For the text-containing cell, return its midpoint in (X, Y) coordinate format. 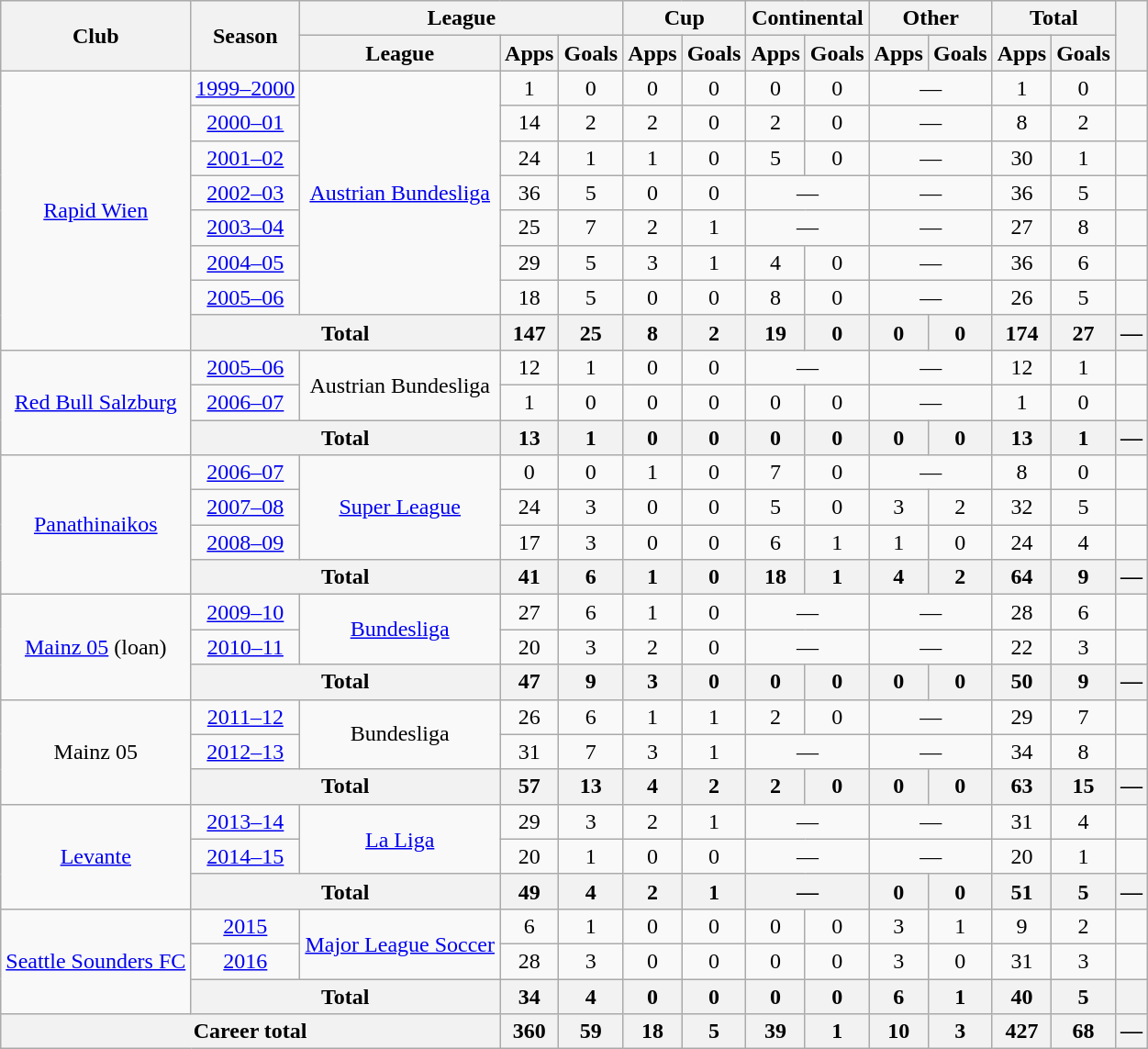
32 (1021, 508)
2014–15 (246, 856)
Mainz 05 (loan) (95, 647)
40 (1021, 996)
10 (898, 1032)
59 (591, 1032)
2010–11 (246, 647)
64 (1021, 577)
Cup (685, 18)
2013–14 (246, 821)
2004–05 (246, 262)
14 (529, 123)
174 (1021, 332)
2002–03 (246, 193)
427 (1021, 1032)
2012–13 (246, 752)
Major League Soccer (400, 943)
30 (1021, 158)
50 (1021, 682)
Panathinaikos (95, 525)
39 (775, 1032)
49 (529, 891)
47 (529, 682)
63 (1021, 787)
Season (246, 36)
La Liga (400, 839)
Career total (251, 1032)
41 (529, 577)
2016 (246, 961)
1999–2000 (246, 88)
2009–10 (246, 612)
22 (1021, 647)
Continental (808, 18)
147 (529, 332)
Red Bull Salzburg (95, 402)
17 (529, 542)
2001–02 (246, 158)
Other (931, 18)
51 (1021, 891)
2000–01 (246, 123)
57 (529, 787)
Club (95, 36)
Seattle Sounders FC (95, 961)
Super League (400, 508)
2003–04 (246, 228)
15 (1084, 787)
2008–09 (246, 542)
Mainz 05 (95, 752)
2015 (246, 926)
2011–12 (246, 717)
19 (775, 332)
Rapid Wien (95, 210)
68 (1084, 1032)
2007–08 (246, 508)
360 (529, 1032)
Levante (95, 856)
